Locate the cell with the specified text and output its [x, y] center coordinate. 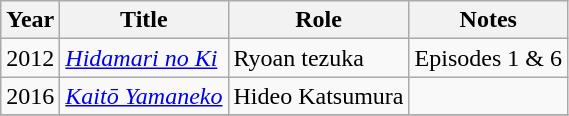
Kaitō Yamaneko [144, 96]
Hideo Katsumura [318, 96]
2016 [30, 96]
Hidamari no Ki [144, 58]
Year [30, 20]
Ryoan tezuka [318, 58]
2012 [30, 58]
Title [144, 20]
Episodes 1 & 6 [488, 58]
Role [318, 20]
Notes [488, 20]
